Output the (x, y) coordinate of the center of the cell containing the given text.  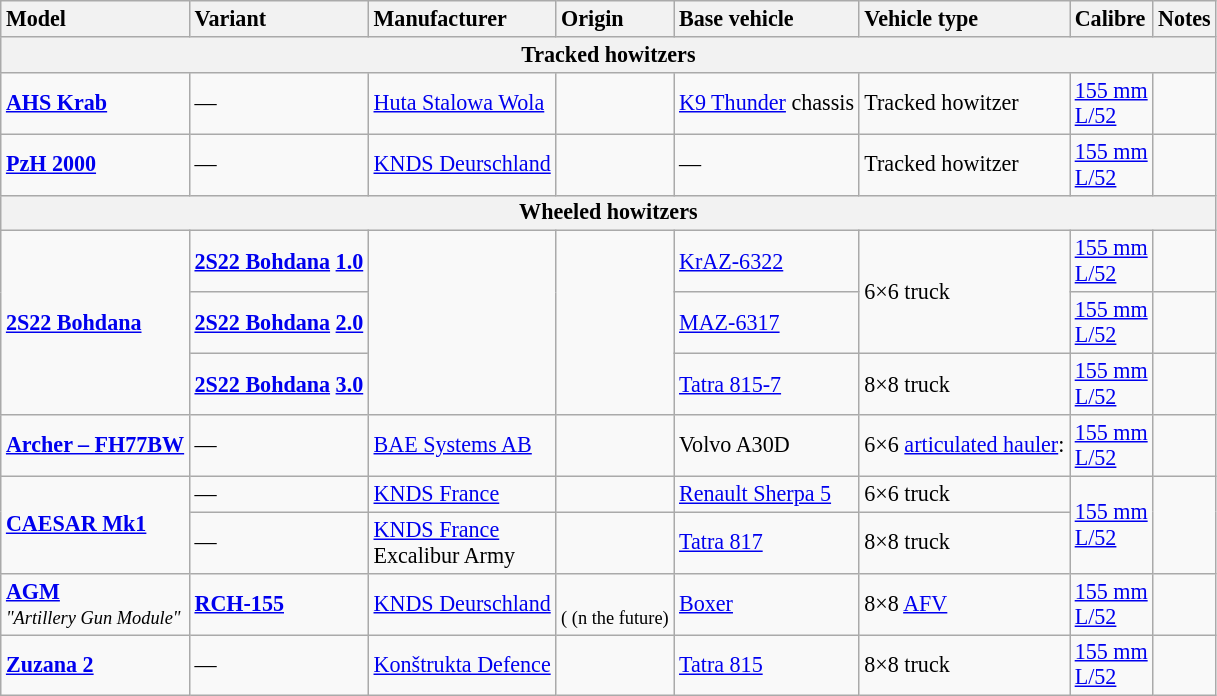
( (n the future) (615, 604)
Tatra 815 (766, 664)
MAZ-6317 (766, 322)
Tatra 817 (766, 542)
2S22 Bohdana (96, 323)
KNDS FranceExcalibur Army (462, 542)
Vehicle type (964, 18)
Wheeled howitzers (608, 213)
Origin (615, 18)
Renault Sherpa 5 (766, 494)
KNDS France (462, 494)
Calibre (1112, 18)
AGM"Artillery Gun Module" (96, 604)
AHS Krab (96, 102)
Tatra 815-7 (766, 384)
RCH-155 (278, 604)
CAESAR Mk1 (96, 524)
2S22 Bohdana 3.0 (278, 384)
Variant (278, 18)
KrAZ-6322 (766, 262)
2S22 Bohdana 1.0 (278, 262)
Tracked howitzers (608, 54)
Zuzana 2 (96, 664)
K9 Thunder chassis (766, 102)
BAE Systems AB (462, 444)
6×6 articulated hauler: (964, 444)
Huta Stalowa Wola (462, 102)
Konštrukta Defence (462, 664)
8×8 AFV (964, 604)
2S22 Bohdana 2.0 (278, 322)
Volvo A30D (766, 444)
Boxer (766, 604)
Archer – FH77BW (96, 444)
Model (96, 18)
Manufacturer (462, 18)
Base vehicle (766, 18)
PzH 2000 (96, 164)
Notes (1184, 18)
